Determine the (X, Y) coordinate at the center of the cell enclosing the given text.  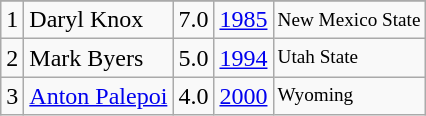
1994 (244, 58)
Anton Palepoi (98, 96)
Mark Byers (98, 58)
Daryl Knox (98, 20)
Utah State (349, 58)
1 (12, 20)
2000 (244, 96)
7.0 (194, 20)
New Mexico State (349, 20)
Wyoming (349, 96)
3 (12, 96)
5.0 (194, 58)
2 (12, 58)
1985 (244, 20)
4.0 (194, 96)
